Return the [x, y] coordinate for the center point of the cell that contains the specified text.  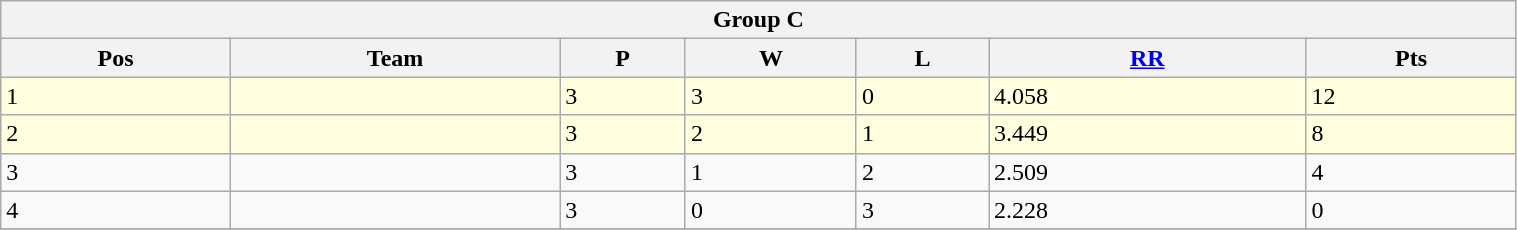
Pts [1411, 58]
RR [1146, 58]
4.058 [1146, 96]
8 [1411, 134]
Pos [116, 58]
L [922, 58]
Team [394, 58]
W [770, 58]
3.449 [1146, 134]
Group C [758, 20]
2.228 [1146, 210]
P [623, 58]
12 [1411, 96]
2.509 [1146, 172]
